Search for the cell housing the specified text and yield its [x, y] center coordinate. 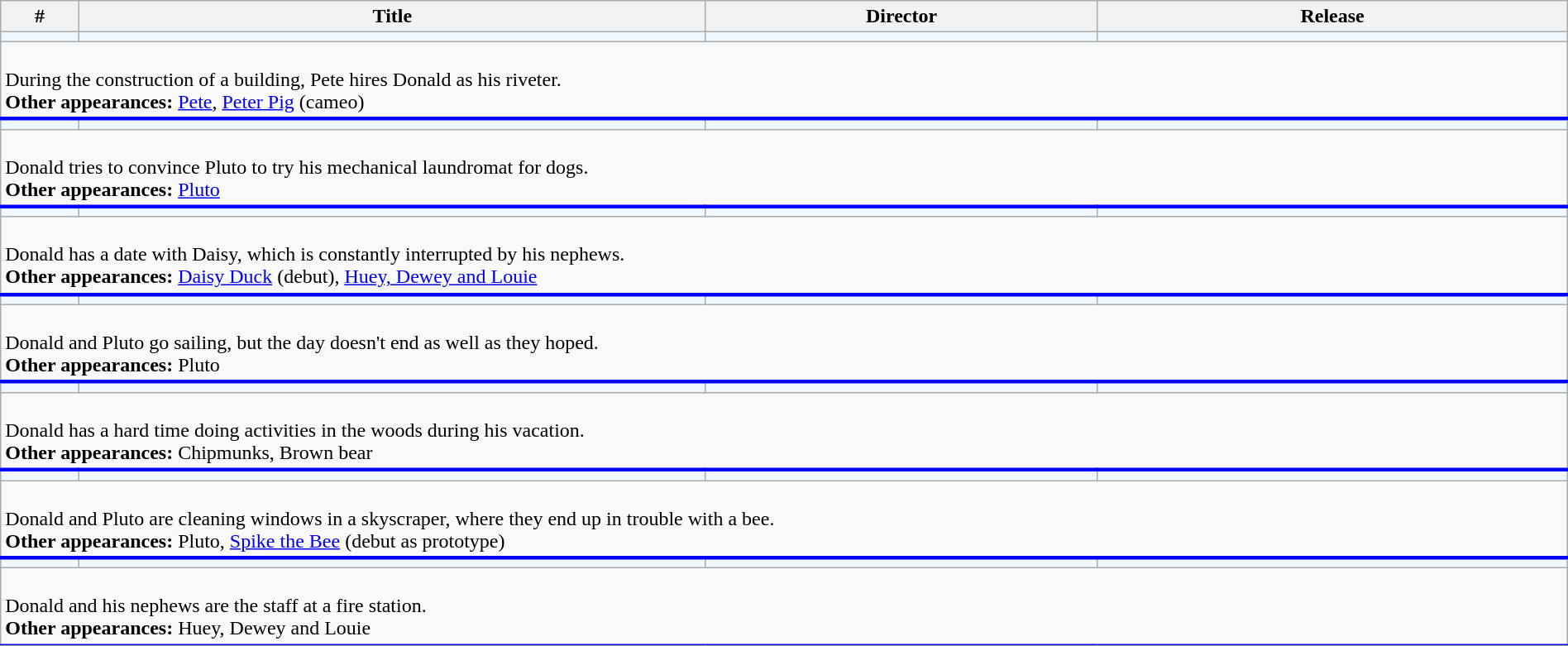
Donald and his nephews are the staff at a fire station.Other appearances: Huey, Dewey and Louie [784, 607]
Donald tries to convince Pluto to try his mechanical laundromat for dogs.Other appearances: Pluto [784, 168]
Donald and Pluto go sailing, but the day doesn't end as well as they hoped.Other appearances: Pluto [784, 343]
# [40, 17]
Release [1332, 17]
Title [392, 17]
During the construction of a building, Pete hires Donald as his riveter.Other appearances: Pete, Peter Pig (cameo) [784, 80]
Director [901, 17]
Donald has a date with Daisy, which is constantly interrupted by his nephews.Other appearances: Daisy Duck (debut), Huey, Dewey and Louie [784, 256]
Donald has a hard time doing activities in the woods during his vacation.Other appearances: Chipmunks, Brown bear [784, 431]
